Return [x, y] of the center of cell containing provided text 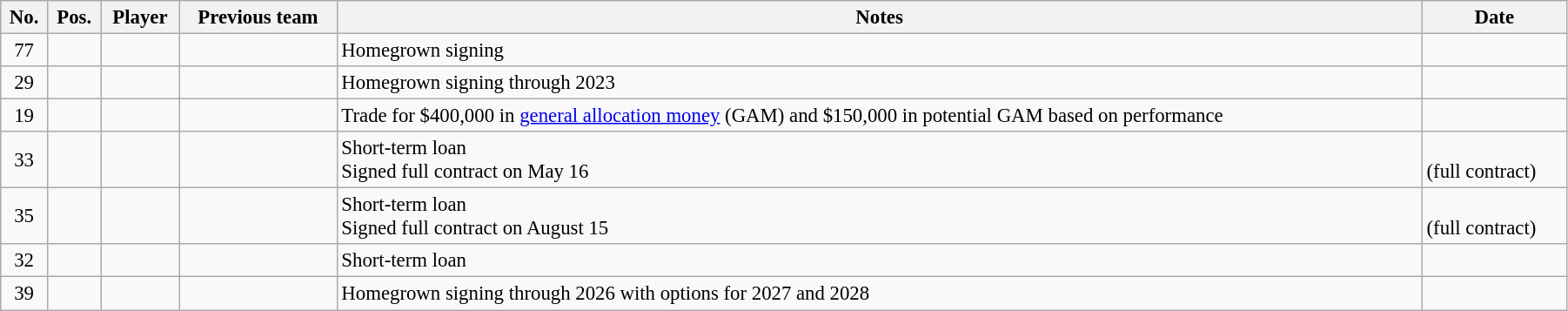
Short-term loan [879, 260]
77 [24, 51]
Player [140, 17]
Homegrown signing [879, 51]
Homegrown signing through 2023 [879, 83]
33 [24, 160]
32 [24, 260]
Short-term loanSigned full contract on August 15 [879, 216]
19 [24, 116]
35 [24, 216]
Trade for $400,000 in general allocation money (GAM) and $150,000 in potential GAM based on performance [879, 116]
29 [24, 83]
Notes [879, 17]
Pos. [73, 17]
Homegrown signing through 2026 with options for 2027 and 2028 [879, 294]
39 [24, 294]
Short-term loanSigned full contract on May 16 [879, 160]
Date [1494, 17]
No. [24, 17]
Previous team [258, 17]
